Return the (X, Y) coordinate for the center point of the cell that contains the specified text.  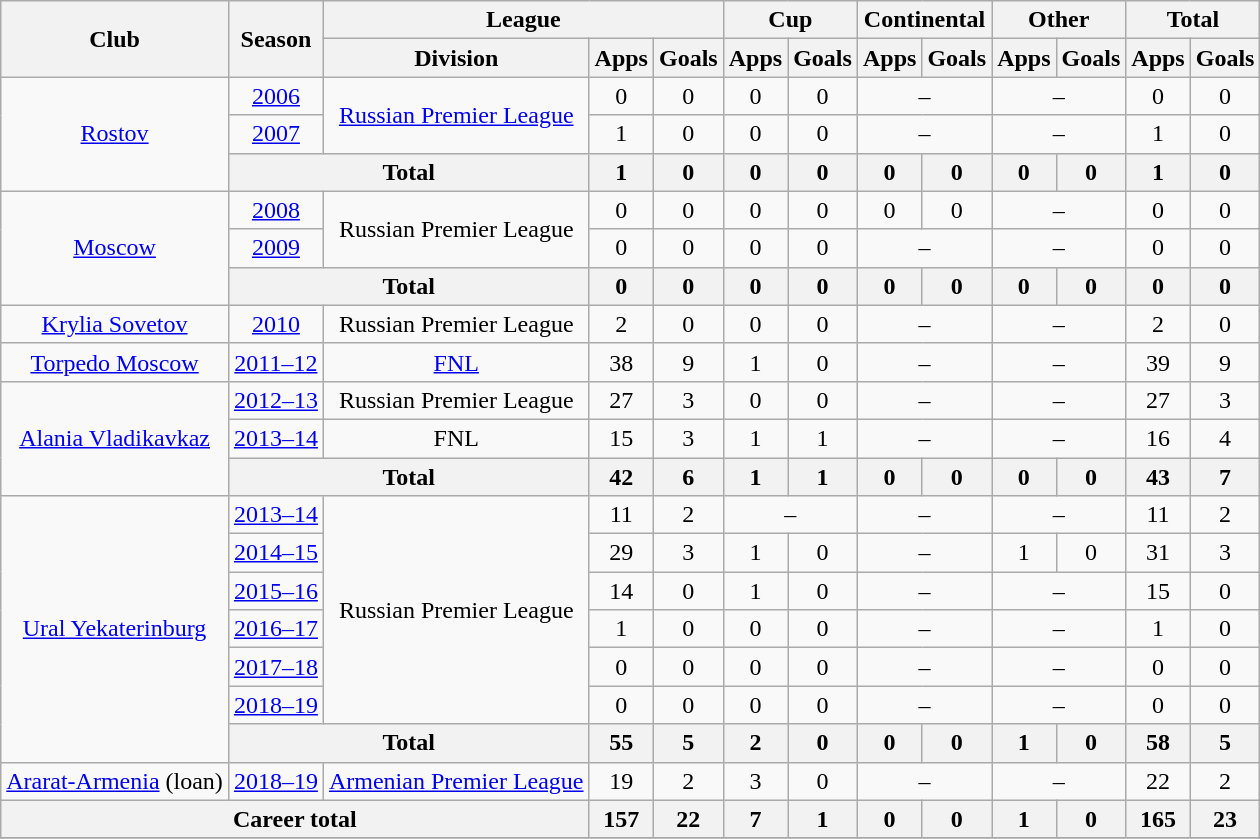
Ararat-Armenia (loan) (115, 781)
2006 (276, 96)
42 (621, 477)
39 (1158, 362)
29 (621, 553)
38 (621, 362)
19 (621, 781)
2012–13 (276, 400)
2007 (276, 134)
Division (456, 58)
League (523, 20)
Other (1059, 20)
Torpedo Moscow (115, 362)
43 (1158, 477)
Continental (924, 20)
Ural Yekaterinburg (115, 629)
Cup (790, 20)
Krylia Sovetov (115, 324)
Moscow (115, 248)
157 (621, 819)
165 (1158, 819)
2017–18 (276, 667)
Career total (295, 819)
2011–12 (276, 362)
2009 (276, 248)
Armenian Premier League (456, 781)
Rostov (115, 134)
14 (621, 591)
55 (621, 743)
2015–16 (276, 591)
Club (115, 39)
2008 (276, 210)
58 (1158, 743)
23 (1225, 819)
2014–15 (276, 553)
16 (1158, 438)
Alania Vladikavkaz (115, 438)
2016–17 (276, 629)
2010 (276, 324)
Season (276, 39)
31 (1158, 553)
4 (1225, 438)
6 (688, 477)
